Return [x, y] of the center of cell containing provided text 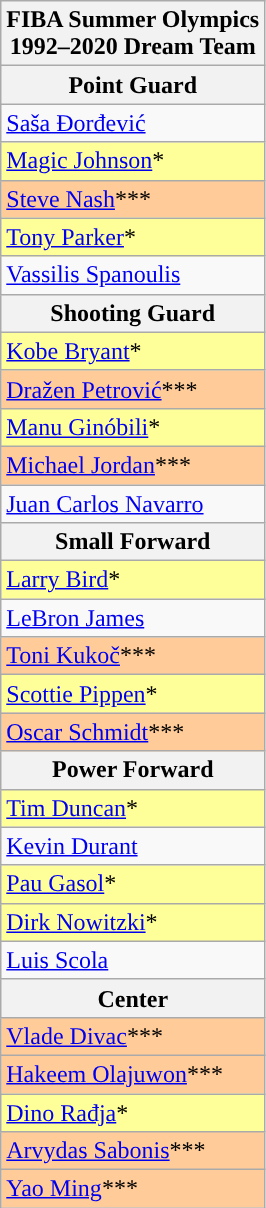
Shooting Guard [133, 313]
Dirk Nowitzki* [133, 922]
Scottie Pippen* [133, 694]
Vassilis Spanoulis [133, 275]
Juan Carlos Navarro [133, 503]
Luis Scola [133, 960]
Larry Bird* [133, 580]
LeBron James [133, 618]
Point Guard [133, 85]
Steve Nash*** [133, 199]
Magic Johnson* [133, 161]
FIBA Summer Olympics 1992–2020 Dream Team [133, 34]
Arvydas Sabonis*** [133, 1151]
Michael Jordan*** [133, 465]
Saša Đorđević [133, 123]
Small Forward [133, 542]
Toni Kukoč*** [133, 656]
Hakeem Olajuwon*** [133, 1074]
Pau Gasol* [133, 884]
Vlade Divac*** [133, 1036]
Yao Ming*** [133, 1189]
Dražen Petrović*** [133, 389]
Tony Parker* [133, 237]
Manu Ginóbili* [133, 427]
Kevin Durant [133, 846]
Power Forward [133, 770]
Tim Duncan* [133, 808]
Kobe Bryant* [133, 351]
Dino Rađja* [133, 1113]
Center [133, 998]
Oscar Schmidt*** [133, 732]
